From the cell containing the given text, extract its center point as [X, Y] coordinate. 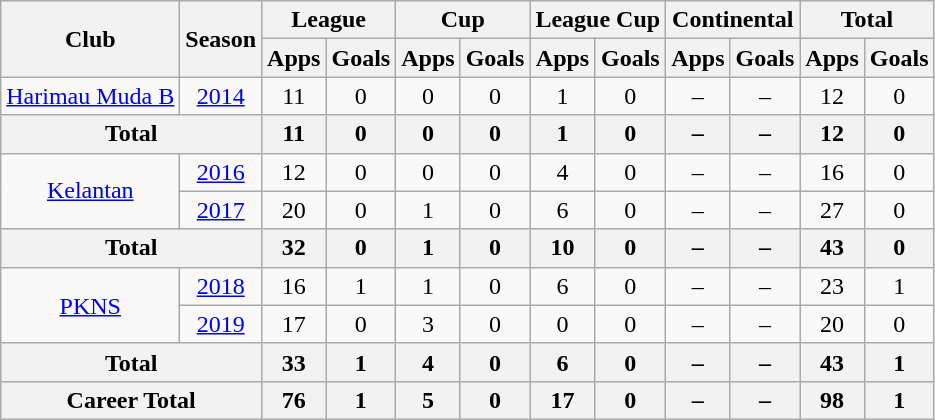
2014 [221, 96]
2017 [221, 210]
PKNS [90, 305]
2018 [221, 286]
33 [294, 362]
98 [832, 400]
2019 [221, 324]
Season [221, 39]
Cup [463, 20]
Kelantan [90, 191]
Club [90, 39]
27 [832, 210]
Harimau Muda B [90, 96]
76 [294, 400]
Continental [733, 20]
10 [562, 248]
Career Total [132, 400]
2016 [221, 172]
32 [294, 248]
League [329, 20]
23 [832, 286]
5 [428, 400]
3 [428, 324]
League Cup [598, 20]
